Identify which cell holds the provided text, then report its [X, Y] central coordinate. 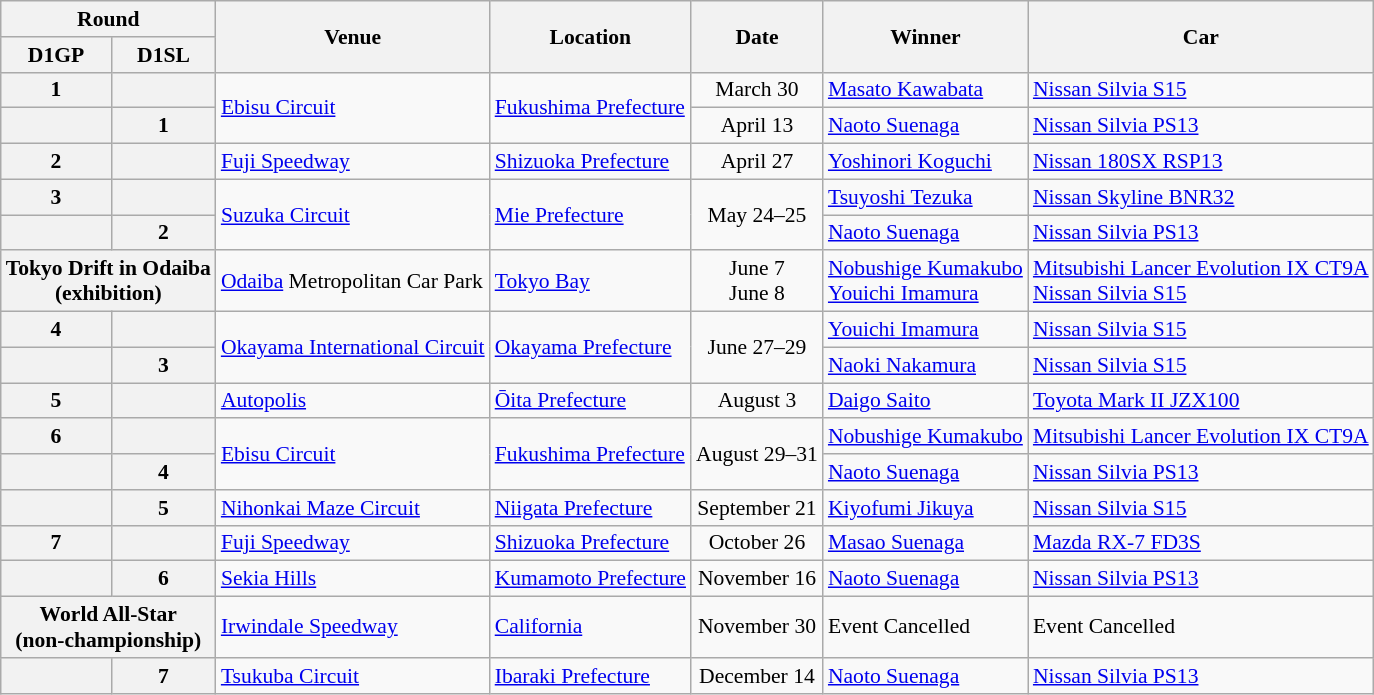
November 16 [757, 579]
Autopolis [353, 401]
D1GP [56, 55]
Nissan Skyline BNR32 [1201, 197]
Naoki Nakamura [926, 365]
Nobushige Kumakubo [926, 437]
Daigo Saito [926, 401]
December 14 [757, 676]
Nobushige KumakuboYouichi Imamura [926, 282]
Nihonkai Maze Circuit [353, 508]
Mitsubishi Lancer Evolution IX CT9A [1201, 437]
October 26 [757, 543]
August 3 [757, 401]
March 30 [757, 90]
Tokyo Bay [590, 282]
D1SL [164, 55]
June 27–29 [757, 348]
Sekia Hills [353, 579]
Mazda RX-7 FD3S [1201, 543]
Kumamoto Prefecture [590, 579]
Tsukuba Circuit [353, 676]
Mitsubishi Lancer Evolution IX CT9ANissan Silvia S15 [1201, 282]
Youichi Imamura [926, 330]
August 29–31 [757, 454]
Odaiba Metropolitan Car Park [353, 282]
September 21 [757, 508]
Yoshinori Koguchi [926, 162]
Ibaraki Prefecture [590, 676]
Winner [926, 36]
June 7June 8 [757, 282]
Nissan 180SX RSP13 [1201, 162]
Suzuka Circuit [353, 214]
Ōita Prefecture [590, 401]
Toyota Mark II JZX100 [1201, 401]
April 27 [757, 162]
Masao Suenaga [926, 543]
April 13 [757, 126]
Date [757, 36]
Masato Kawabata [926, 90]
Okayama International Circuit [353, 348]
California [590, 628]
Venue [353, 36]
Car [1201, 36]
Niigata Prefecture [590, 508]
Irwindale Speedway [353, 628]
World All-Star(non-championship) [108, 628]
Kiyofumi Jikuya [926, 508]
Location [590, 36]
May 24–25 [757, 214]
Okayama Prefecture [590, 348]
Round [108, 19]
November 30 [757, 628]
Tokyo Drift in Odaiba(exhibition) [108, 282]
Mie Prefecture [590, 214]
Tsuyoshi Tezuka [926, 197]
